Determine the [x, y] coordinate at the center of the cell enclosing the given text.  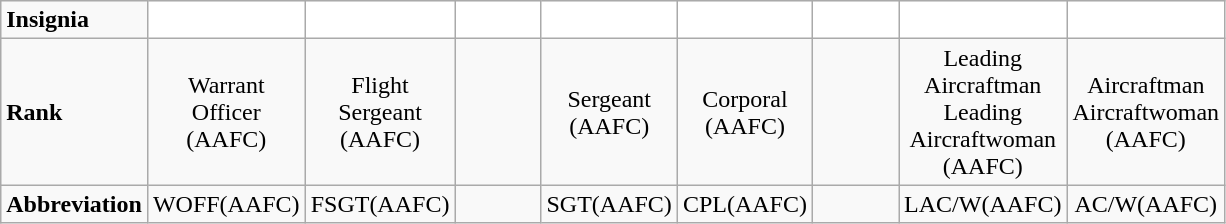
AircraftmanAircraftwoman (AAFC) [1146, 112]
CPL(AAFC) [744, 204]
AC/W(AAFC) [1146, 204]
FSGT(AAFC) [380, 204]
Abbreviation [74, 204]
Leading AircraftmanLeading Aircraftwoman (AAFC) [983, 112]
LAC/W(AAFC) [983, 204]
Flight Sergeant (AAFC) [380, 112]
Warrant Officer (AAFC) [226, 112]
WOFF(AAFC) [226, 204]
Rank [74, 112]
Sergeant (AAFC) [609, 112]
Corporal (AAFC) [744, 112]
SGT(AAFC) [609, 204]
Insignia [74, 20]
